Find where the given text appears and provide that cell's center as [X, Y] coordinate. 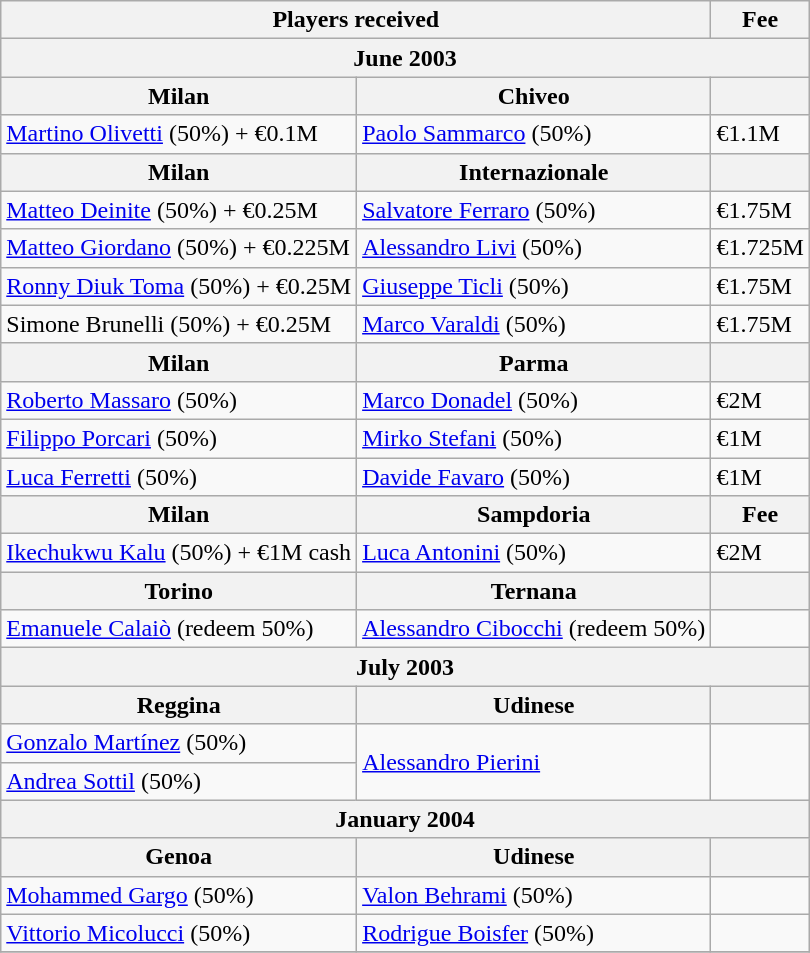
Internazionale [534, 172]
Matteo Deinite (50%) + €0.25M [179, 210]
Salvatore Ferraro (50%) [534, 210]
Luca Ferretti (50%) [179, 477]
Rodrigue Boisfer (50%) [534, 933]
Andrea Sottil (50%) [179, 781]
Alessandro Pierini [534, 762]
Chiveo [534, 96]
Players received [356, 20]
Parma [534, 362]
Torino [179, 591]
January 2004 [406, 819]
Ronny Diuk Toma (50%) + €0.25M [179, 286]
Filippo Porcari (50%) [179, 438]
Davide Favaro (50%) [534, 477]
July 2003 [406, 667]
Martino Olivetti (50%) + €0.1M [179, 134]
Mohammed Gargo (50%) [179, 895]
June 2003 [406, 58]
€1.725M [760, 248]
Paolo Sammarco (50%) [534, 134]
€1.1M [760, 134]
Marco Donadel (50%) [534, 400]
Sampdoria [534, 515]
Emanuele Calaiò (redeem 50%) [179, 629]
Vittorio Micolucci (50%) [179, 933]
Giuseppe Ticli (50%) [534, 286]
Alessandro Cibocchi (redeem 50%) [534, 629]
Ikechukwu Kalu (50%) + €1M cash [179, 553]
Marco Varaldi (50%) [534, 324]
Ternana [534, 591]
Alessandro Livi (50%) [534, 248]
Valon Behrami (50%) [534, 895]
Matteo Giordano (50%) + €0.225M [179, 248]
Genoa [179, 857]
Simone Brunelli (50%) + €0.25M [179, 324]
Reggina [179, 705]
Mirko Stefani (50%) [534, 438]
Luca Antonini (50%) [534, 553]
Roberto Massaro (50%) [179, 400]
Gonzalo Martínez (50%) [179, 743]
